Determine the [X, Y] coordinate at the center of the cell enclosing the given text.  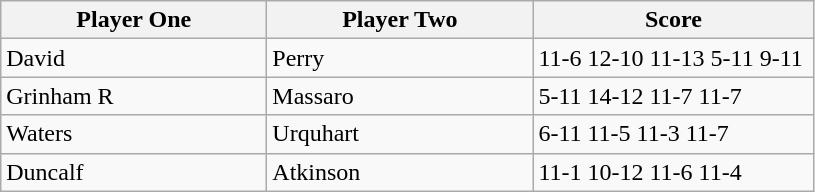
Perry [400, 58]
Grinham R [134, 96]
11-1 10-12 11-6 11-4 [674, 172]
Waters [134, 134]
Urquhart [400, 134]
6-11 11-5 11-3 11-7 [674, 134]
Duncalf [134, 172]
Atkinson [400, 172]
Score [674, 20]
David [134, 58]
11-6 12-10 11-13 5-11 9-11 [674, 58]
5-11 14-12 11-7 11-7 [674, 96]
Player Two [400, 20]
Massaro [400, 96]
Player One [134, 20]
